Extract the (X, Y) coordinate from the center of the cell holding the provided text.  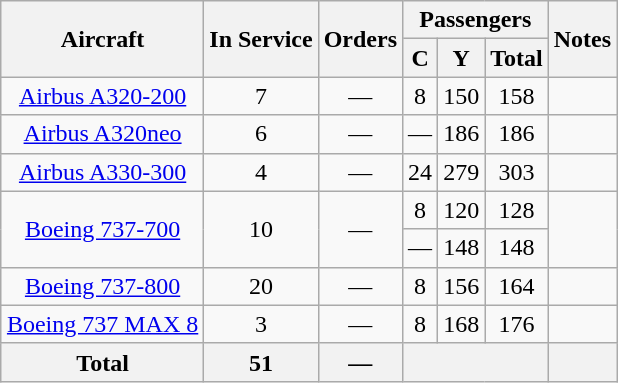
51 (261, 362)
10 (261, 229)
In Service (261, 39)
Airbus A330-300 (102, 172)
7 (261, 96)
Boeing 737-800 (102, 286)
Y (462, 58)
6 (261, 134)
Boeing 737-700 (102, 229)
176 (517, 324)
279 (462, 172)
150 (462, 96)
Orders (360, 39)
Boeing 737 MAX 8 (102, 324)
Passengers (476, 20)
156 (462, 286)
120 (462, 210)
Notes (582, 39)
168 (462, 324)
20 (261, 286)
Airbus A320neo (102, 134)
C (420, 58)
4 (261, 172)
Airbus A320-200 (102, 96)
Aircraft (102, 39)
158 (517, 96)
164 (517, 286)
3 (261, 324)
128 (517, 210)
24 (420, 172)
303 (517, 172)
